Find where the given text appears and provide that cell's center as (x, y) coordinate. 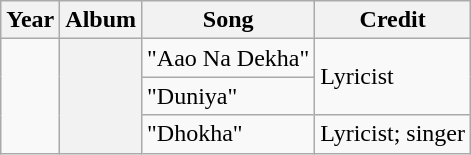
Year (30, 20)
Credit (393, 20)
Lyricist (393, 77)
Lyricist; singer (393, 134)
"Duniya" (228, 96)
"Aao Na Dekha" (228, 58)
"Dhokha" (228, 134)
Song (228, 20)
Album (101, 20)
